Provide the (x, y) coordinate of the cell's center where the given text is located.  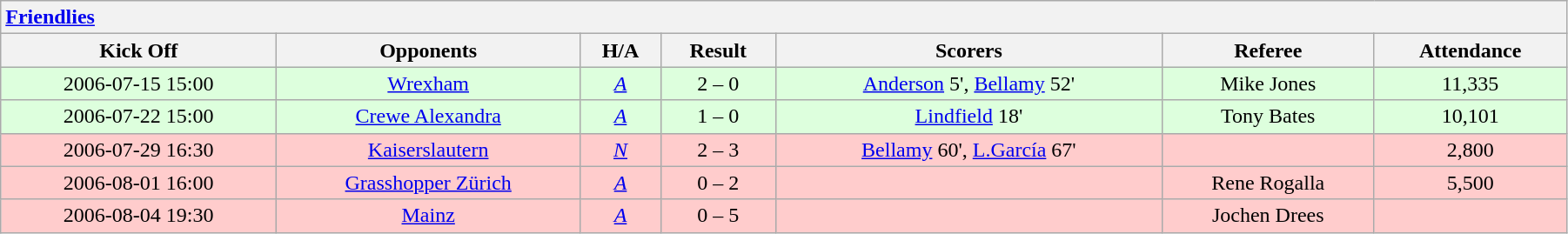
Scorers (968, 50)
Attendance (1471, 50)
Bellamy 60', L.García 67' (968, 150)
2,800 (1471, 150)
Jochen Drees (1269, 216)
Wrexham (428, 84)
0 – 2 (718, 183)
2006-08-04 19:30 (139, 216)
N (621, 150)
Kaiserslautern (428, 150)
Crewe Alexandra (428, 117)
5,500 (1471, 183)
0 – 5 (718, 216)
H/A (621, 50)
2 – 0 (718, 84)
Result (718, 50)
10,101 (1471, 117)
Lindfield 18' (968, 117)
2006-07-29 16:30 (139, 150)
Mainz (428, 216)
2006-08-01 16:00 (139, 183)
Referee (1269, 50)
Friendlies (784, 17)
11,335 (1471, 84)
1 – 0 (718, 117)
Anderson 5', Bellamy 52' (968, 84)
Grasshopper Zürich (428, 183)
2006-07-22 15:00 (139, 117)
Kick Off (139, 50)
Rene Rogalla (1269, 183)
Tony Bates (1269, 117)
Opponents (428, 50)
Mike Jones (1269, 84)
2006-07-15 15:00 (139, 84)
2 – 3 (718, 150)
